Provide the (X, Y) coordinate of the cell's center where the given text is located.  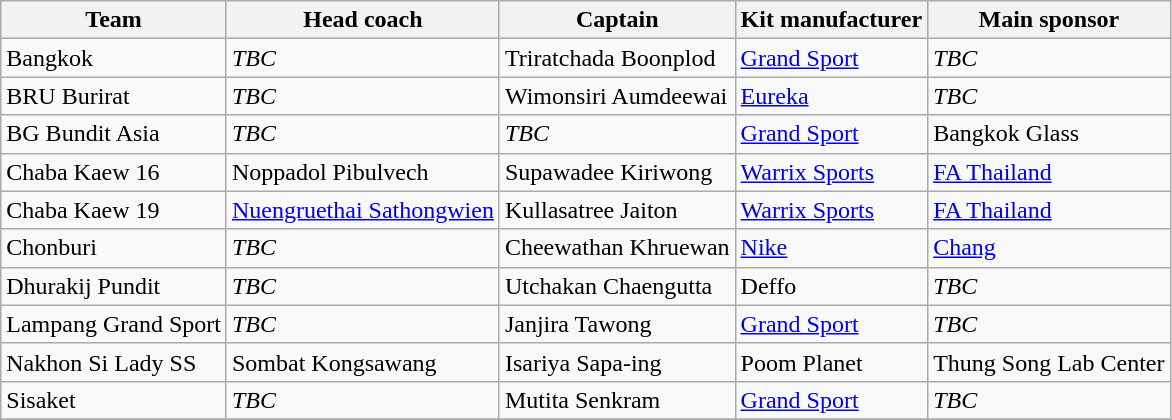
Main sponsor (1049, 20)
Poom Planet (832, 362)
Sisaket (114, 400)
Nakhon Si Lady SS (114, 362)
Janjira Tawong (617, 324)
Mutita Senkram (617, 400)
Nuengruethai Sathongwien (362, 210)
Chaba Kaew 19 (114, 210)
Nike (832, 248)
Supawadee Kiriwong (617, 172)
Dhurakij Pundit (114, 286)
Lampang Grand Sport (114, 324)
Chonburi (114, 248)
Triratchada Boonplod (617, 58)
Kit manufacturer (832, 20)
Wimonsiri Aumdeewai (617, 96)
Cheewathan Khruewan (617, 248)
Chaba Kaew 16 (114, 172)
Chang (1049, 248)
Noppadol Pibulvech (362, 172)
Sombat Kongsawang (362, 362)
Deffo (832, 286)
Bangkok Glass (1049, 134)
Eureka (832, 96)
BRU Burirat (114, 96)
BG Bundit Asia (114, 134)
Utchakan Chaengutta (617, 286)
Thung Song Lab Center (1049, 362)
Bangkok (114, 58)
Team (114, 20)
Head coach (362, 20)
Captain (617, 20)
Kullasatree Jaiton (617, 210)
Isariya Sapa-ing (617, 362)
